Pinpoint the cell where the given text exists, returning its (x, y) midpoint coordinate. 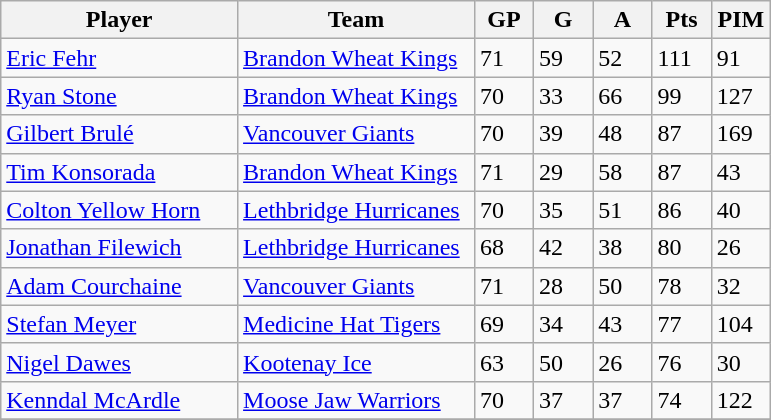
86 (682, 210)
40 (740, 210)
Player (120, 20)
29 (564, 172)
Moose Jaw Warriors (356, 400)
48 (622, 134)
127 (740, 96)
32 (740, 286)
59 (564, 58)
58 (622, 172)
80 (682, 248)
Colton Yellow Horn (120, 210)
Medicine Hat Tigers (356, 324)
76 (682, 362)
78 (682, 286)
52 (622, 58)
Pts (682, 20)
G (564, 20)
39 (564, 134)
Ryan Stone (120, 96)
66 (622, 96)
42 (564, 248)
122 (740, 400)
Team (356, 20)
91 (740, 58)
A (622, 20)
169 (740, 134)
GP (504, 20)
Gilbert Brulé (120, 134)
Tim Konsorada (120, 172)
74 (682, 400)
68 (504, 248)
PIM (740, 20)
111 (682, 58)
99 (682, 96)
51 (622, 210)
35 (564, 210)
69 (504, 324)
63 (504, 362)
104 (740, 324)
77 (682, 324)
38 (622, 248)
33 (564, 96)
28 (564, 286)
Adam Courchaine (120, 286)
Kenndal McArdle (120, 400)
Kootenay Ice (356, 362)
Stefan Meyer (120, 324)
30 (740, 362)
Eric Fehr (120, 58)
Nigel Dawes (120, 362)
34 (564, 324)
Jonathan Filewich (120, 248)
